Provide the (X, Y) coordinate of the cell's center where the given text is located.  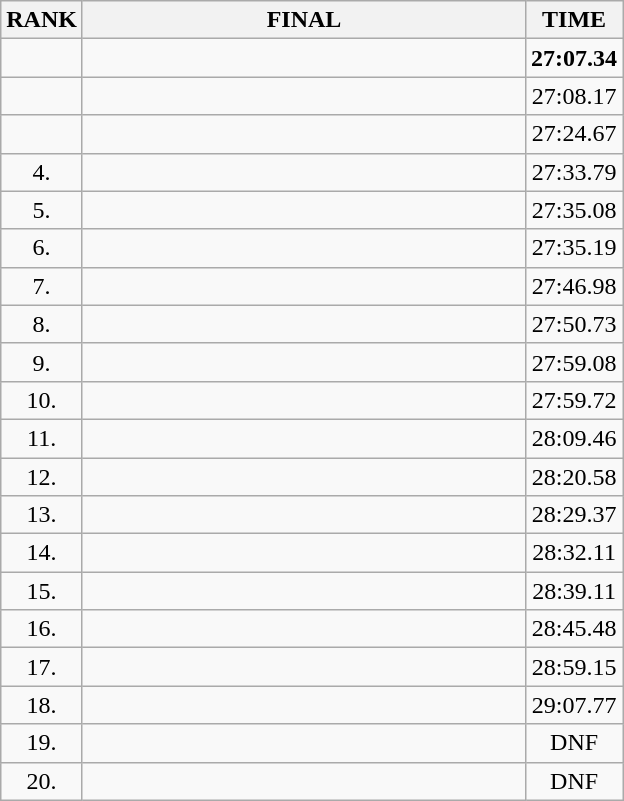
10. (42, 400)
20. (42, 781)
7. (42, 286)
4. (42, 172)
27:35.19 (574, 248)
13. (42, 515)
27:59.08 (574, 362)
28:20.58 (574, 477)
28:59.15 (574, 667)
16. (42, 629)
14. (42, 553)
8. (42, 324)
27:35.08 (574, 210)
28:09.46 (574, 438)
RANK (42, 20)
6. (42, 248)
5. (42, 210)
18. (42, 705)
15. (42, 591)
28:45.48 (574, 629)
27:33.79 (574, 172)
19. (42, 743)
29:07.77 (574, 705)
17. (42, 667)
28:32.11 (574, 553)
9. (42, 362)
28:39.11 (574, 591)
11. (42, 438)
28:29.37 (574, 515)
27:07.34 (574, 58)
27:50.73 (574, 324)
27:46.98 (574, 286)
TIME (574, 20)
27:08.17 (574, 96)
FINAL (304, 20)
27:24.67 (574, 134)
27:59.72 (574, 400)
12. (42, 477)
